Capture the cell that displays the provided text and extract its [x, y] central coordinate. 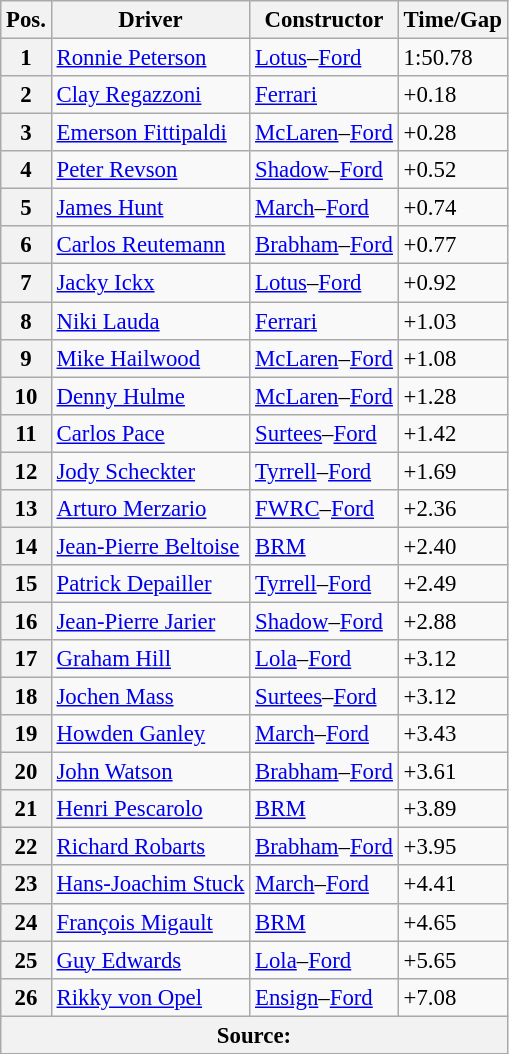
+7.08 [452, 997]
Source: [254, 1035]
10 [26, 396]
Guy Edwards [150, 960]
Arturo Merzario [150, 509]
4 [26, 170]
FWRC–Ford [324, 509]
Graham Hill [150, 659]
Constructor [324, 20]
Jochen Mass [150, 697]
+0.52 [452, 170]
Carlos Pace [150, 433]
Henri Pescarolo [150, 809]
Rikky von Opel [150, 997]
Peter Revson [150, 170]
Pos. [26, 20]
25 [26, 960]
Howden Ganley [150, 734]
24 [26, 922]
23 [26, 885]
Ronnie Peterson [150, 58]
+0.77 [452, 245]
Jody Scheckter [150, 471]
11 [26, 433]
+0.28 [452, 133]
+0.92 [452, 283]
26 [26, 997]
17 [26, 659]
+5.65 [452, 960]
+4.41 [452, 885]
John Watson [150, 772]
Patrick Depailler [150, 584]
+1.42 [452, 433]
22 [26, 847]
Emerson Fittipaldi [150, 133]
18 [26, 697]
Denny Hulme [150, 396]
6 [26, 245]
+2.88 [452, 621]
Jean-Pierre Jarier [150, 621]
+3.89 [452, 809]
Niki Lauda [150, 321]
+3.43 [452, 734]
16 [26, 621]
+4.65 [452, 922]
9 [26, 358]
12 [26, 471]
Carlos Reutemann [150, 245]
7 [26, 283]
1:50.78 [452, 58]
Jacky Ickx [150, 283]
8 [26, 321]
15 [26, 584]
+3.61 [452, 772]
21 [26, 809]
+2.36 [452, 509]
+1.03 [452, 321]
+0.18 [452, 95]
3 [26, 133]
François Migault [150, 922]
Ensign–Ford [324, 997]
+1.08 [452, 358]
19 [26, 734]
Driver [150, 20]
Time/Gap [452, 20]
+1.69 [452, 471]
Hans-Joachim Stuck [150, 885]
Mike Hailwood [150, 358]
Richard Robarts [150, 847]
+2.49 [452, 584]
+3.95 [452, 847]
Clay Regazzoni [150, 95]
2 [26, 95]
+1.28 [452, 396]
+2.40 [452, 546]
+0.74 [452, 208]
James Hunt [150, 208]
1 [26, 58]
Jean-Pierre Beltoise [150, 546]
13 [26, 509]
5 [26, 208]
20 [26, 772]
14 [26, 546]
